Provide the (X, Y) coordinate of the cell's center where the given text is located.  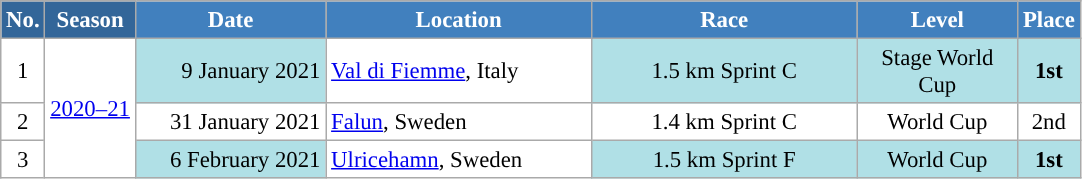
Ulricehamn, Sweden (459, 160)
3 (23, 160)
No. (23, 20)
1.5 km Sprint F (724, 160)
2020–21 (90, 109)
6 February 2021 (230, 160)
2 (23, 122)
Place (1049, 20)
Location (459, 20)
Race (724, 20)
Season (90, 20)
Date (230, 20)
Falun, Sweden (459, 122)
1.4 km Sprint C (724, 122)
31 January 2021 (230, 122)
Stage World Cup (938, 72)
1 (23, 72)
Val di Fiemme, Italy (459, 72)
1.5 km Sprint C (724, 72)
Level (938, 20)
2nd (1049, 122)
9 January 2021 (230, 72)
